Locate the cell with the specified text and output its (x, y) center coordinate. 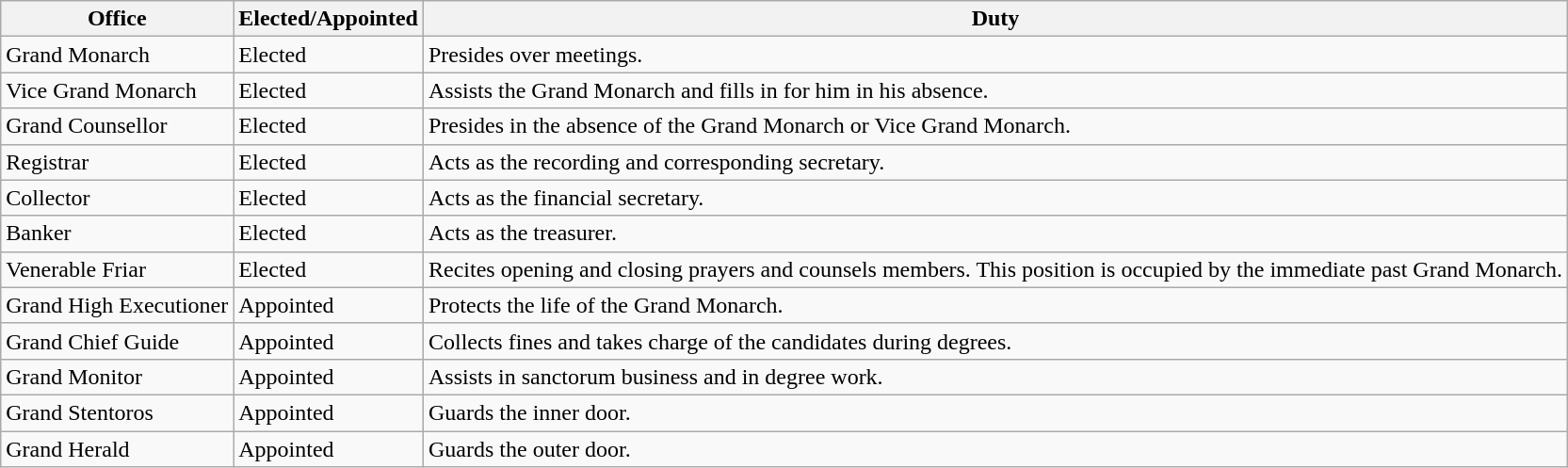
Registrar (117, 162)
Venerable Friar (117, 269)
Office (117, 19)
Acts as the financial secretary. (994, 198)
Grand Stentoros (117, 412)
Assists the Grand Monarch and fills in for him in his absence. (994, 90)
Grand Chief Guide (117, 341)
Recites opening and closing prayers and counsels members. This position is occupied by the immediate past Grand Monarch. (994, 269)
Assists in sanctorum business and in degree work. (994, 377)
Grand Herald (117, 449)
Grand High Executioner (117, 305)
Acts as the recording and corresponding secretary. (994, 162)
Guards the inner door. (994, 412)
Vice Grand Monarch (117, 90)
Elected/Appointed (329, 19)
Guards the outer door. (994, 449)
Collector (117, 198)
Presides over meetings. (994, 55)
Banker (117, 234)
Duty (994, 19)
Grand Monarch (117, 55)
Grand Monitor (117, 377)
Presides in the absence of the Grand Monarch or Vice Grand Monarch. (994, 126)
Acts as the treasurer. (994, 234)
Grand Counsellor (117, 126)
Protects the life of the Grand Monarch. (994, 305)
Collects fines and takes charge of the candidates during degrees. (994, 341)
